Output the (x, y) coordinate of the center of the cell containing the given text.  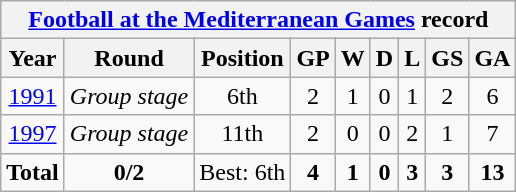
13 (492, 172)
6th (242, 96)
Position (242, 58)
L (412, 58)
1997 (33, 134)
Football at the Mediterranean Games record (258, 20)
6 (492, 96)
0/2 (129, 172)
Round (129, 58)
Best: 6th (242, 172)
GS (448, 58)
7 (492, 134)
11th (242, 134)
W (352, 58)
GP (313, 58)
Total (33, 172)
4 (313, 172)
D (384, 58)
Year (33, 58)
1991 (33, 96)
GA (492, 58)
